Extract the [X, Y] coordinate from the center of the cell holding the provided text.  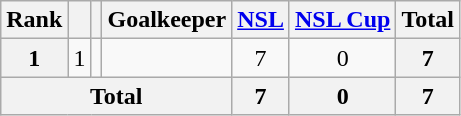
NSL Cup [342, 20]
Rank [34, 20]
Goalkeeper [167, 20]
NSL [261, 20]
